Return the (x, y) coordinate for the center point of the cell that contains the specified text.  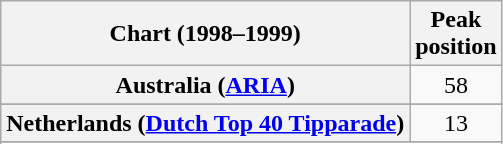
Australia (ARIA) (206, 85)
58 (456, 85)
Chart (1998–1999) (206, 34)
13 (456, 123)
Peakposition (456, 34)
Netherlands (Dutch Top 40 Tipparade) (206, 123)
